Return (X, Y) of the center of cell containing provided text 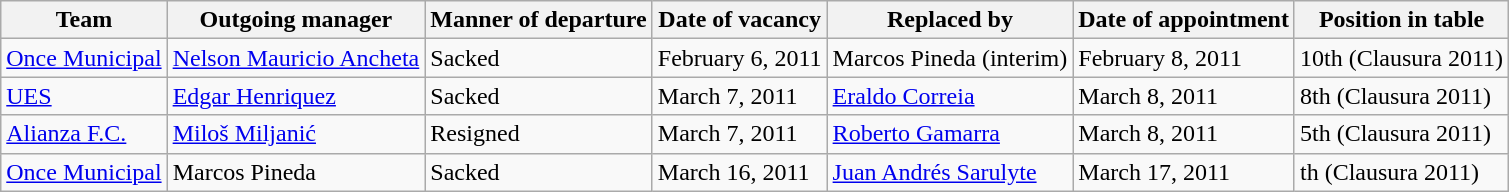
Marcos Pineda (interim) (950, 58)
Date of appointment (1184, 20)
UES (84, 96)
Roberto Gamarra (950, 134)
March 17, 2011 (1184, 172)
Manner of departure (538, 20)
5th (Clausura 2011) (1401, 134)
Team (84, 20)
March 16, 2011 (740, 172)
Replaced by (950, 20)
Nelson Mauricio Ancheta (296, 58)
Edgar Henriquez (296, 96)
8th (Clausura 2011) (1401, 96)
th (Clausura 2011) (1401, 172)
Resigned (538, 134)
Juan Andrés Sarulyte (950, 172)
Outgoing manager (296, 20)
Miloš Miljanić (296, 134)
Marcos Pineda (296, 172)
Alianza F.C. (84, 134)
Position in table (1401, 20)
Eraldo Correia (950, 96)
10th (Clausura 2011) (1401, 58)
February 8, 2011 (1184, 58)
February 6, 2011 (740, 58)
Date of vacancy (740, 20)
